Determine the [X, Y] coordinate at the center of the cell enclosing the given text.  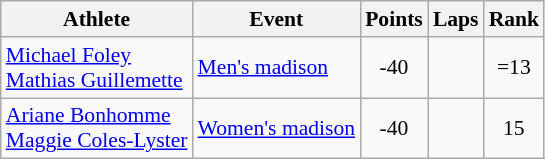
15 [514, 128]
Men's madison [277, 68]
=13 [514, 68]
Women's madison [277, 128]
Michael FoleyMathias Guillemette [97, 68]
Rank [514, 19]
Laps [456, 19]
Event [277, 19]
Points [394, 19]
Athlete [97, 19]
Ariane BonhommeMaggie Coles-Lyster [97, 128]
